Provide the (x, y) coordinate of the cell's center where the given text is located.  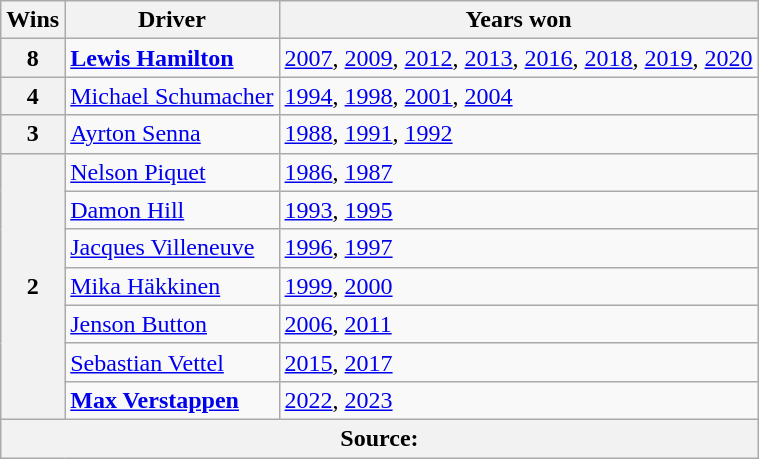
Sebastian Vettel (172, 362)
Years won (518, 20)
2015, 2017 (518, 362)
1999, 2000 (518, 286)
Wins (33, 20)
Damon Hill (172, 210)
2022, 2023 (518, 400)
1986, 1987 (518, 172)
4 (33, 96)
Lewis Hamilton (172, 58)
2006, 2011 (518, 324)
Ayrton Senna (172, 134)
Driver (172, 20)
1994, 1998, 2001, 2004 (518, 96)
Jenson Button (172, 324)
Michael Schumacher (172, 96)
Max Verstappen (172, 400)
3 (33, 134)
Nelson Piquet (172, 172)
8 (33, 58)
1993, 1995 (518, 210)
Source: (380, 438)
2 (33, 286)
2007, 2009, 2012, 2013, 2016, 2018, 2019, 2020 (518, 58)
1988, 1991, 1992 (518, 134)
Mika Häkkinen (172, 286)
1996, 1997 (518, 248)
Jacques Villeneuve (172, 248)
